From the cell containing the given text, extract its center point as (X, Y) coordinate. 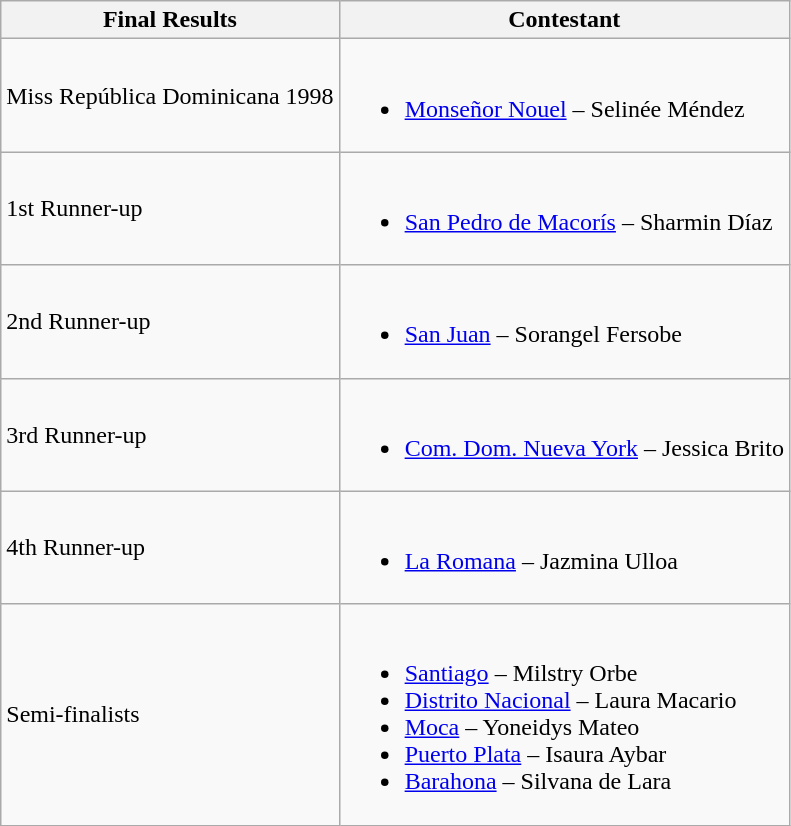
Santiago – Milstry OrbeDistrito Nacional – Laura MacarioMoca – Yoneidys MateoPuerto Plata – Isaura AybarBarahona – Silvana de Lara (564, 714)
Monseñor Nouel – Selinée Méndez (564, 96)
1st Runner-up (170, 208)
San Juan – Sorangel Fersobe (564, 322)
Final Results (170, 20)
Semi-finalists (170, 714)
Contestant (564, 20)
4th Runner-up (170, 548)
La Romana – Jazmina Ulloa (564, 548)
3rd Runner-up (170, 434)
Com. Dom. Nueva York – Jessica Brito (564, 434)
San Pedro de Macorís – Sharmin Díaz (564, 208)
2nd Runner-up (170, 322)
Miss República Dominicana 1998 (170, 96)
